Find where the given text appears and provide that cell's center as [x, y] coordinate. 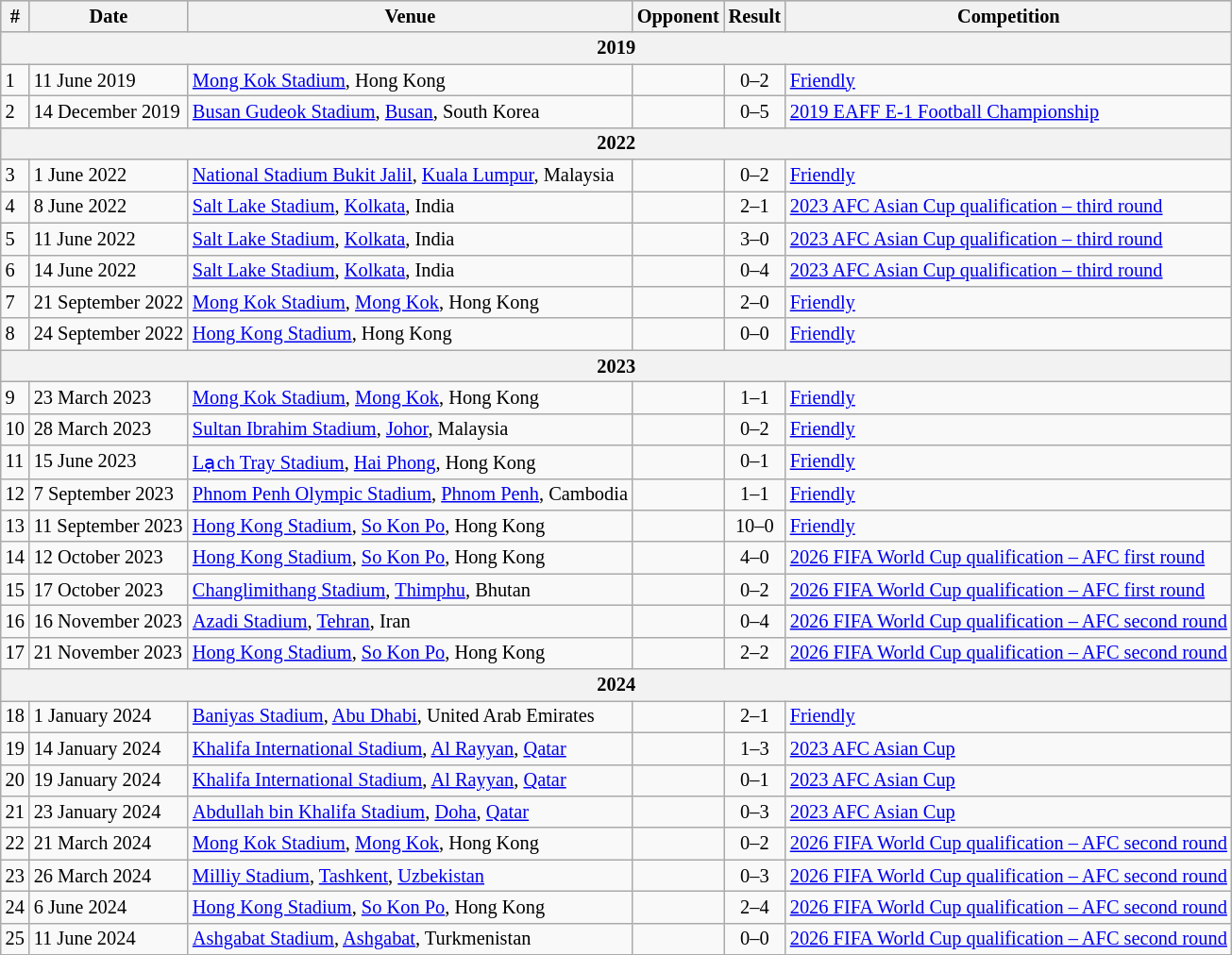
Busan Gudeok Stadium, Busan, South Korea [410, 111]
8 June 2022 [109, 207]
Sultan Ibrahim Stadium, Johor, Malaysia [410, 429]
4–0 [755, 558]
Venue [410, 16]
2–0 [755, 302]
7 September 2023 [109, 494]
14 [15, 558]
6 June 2024 [109, 907]
26 March 2024 [109, 876]
8 [15, 334]
2023 [616, 366]
20 [15, 780]
Opponent [678, 16]
11 June 2019 [109, 80]
28 March 2023 [109, 429]
7 [15, 302]
11 September 2023 [109, 526]
5 [15, 239]
17 [15, 653]
2–2 [755, 653]
3–0 [755, 239]
Result [755, 16]
15 [15, 590]
23 January 2024 [109, 812]
National Stadium Bukit Jalil, Kuala Lumpur, Malaysia [410, 176]
Mong Kok Stadium, Hong Kong [410, 80]
15 June 2023 [109, 462]
11 June 2024 [109, 939]
2–4 [755, 907]
Hong Kong Stadium, Hong Kong [410, 334]
24 September 2022 [109, 334]
14 January 2024 [109, 748]
Lạch Tray Stadium, Hai Phong, Hong Kong [410, 462]
3 [15, 176]
22 [15, 844]
Changlimithang Stadium, Thimphu, Bhutan [410, 590]
Abdullah bin Khalifa Stadium, Doha, Qatar [410, 812]
Azadi Stadium, Tehran, Iran [410, 621]
21 September 2022 [109, 302]
14 June 2022 [109, 271]
19 January 2024 [109, 780]
11 [15, 462]
Phnom Penh Olympic Stadium, Phnom Penh, Cambodia [410, 494]
10–0 [755, 526]
19 [15, 748]
1 [15, 80]
23 [15, 876]
6 [15, 271]
Ashgabat Stadium, Ashgabat, Turkmenistan [410, 939]
Competition [1008, 16]
2 [15, 111]
23 March 2023 [109, 397]
2024 [616, 685]
13 [15, 526]
0–5 [755, 111]
18 [15, 716]
9 [15, 397]
12 October 2023 [109, 558]
21 [15, 812]
1–3 [755, 748]
1 June 2022 [109, 176]
# [15, 16]
2019 EAFF E-1 Football Championship [1008, 111]
Date [109, 16]
11 June 2022 [109, 239]
24 [15, 907]
2019 [616, 48]
1 January 2024 [109, 716]
Milliy Stadium, Tashkent, Uzbekistan [410, 876]
12 [15, 494]
10 [15, 429]
Baniyas Stadium, Abu Dhabi, United Arab Emirates [410, 716]
21 November 2023 [109, 653]
14 December 2019 [109, 111]
17 October 2023 [109, 590]
16 [15, 621]
16 November 2023 [109, 621]
25 [15, 939]
21 March 2024 [109, 844]
4 [15, 207]
2022 [616, 143]
